Locate the cell with the specified text and output its (X, Y) center coordinate. 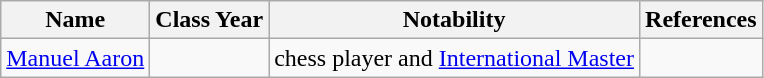
Name (76, 20)
chess player and International Master (454, 58)
Notability (454, 20)
References (702, 20)
Manuel Aaron (76, 58)
Class Year (210, 20)
